Capture the cell that displays the provided text and extract its (X, Y) central coordinate. 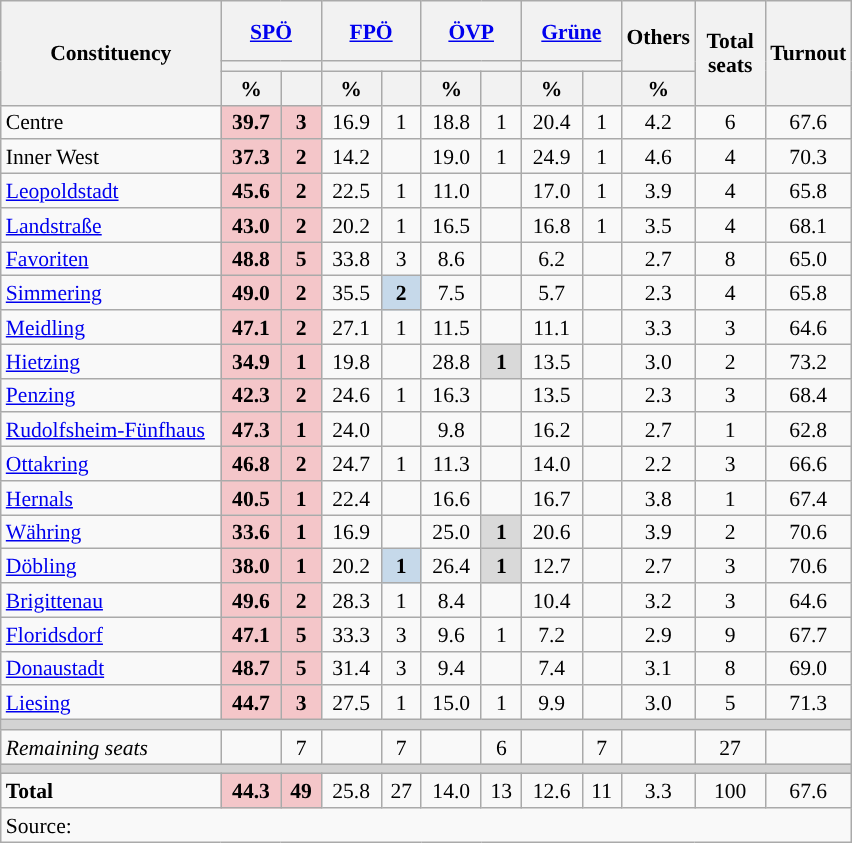
33.8 (351, 259)
Währing (111, 532)
19.8 (351, 361)
71.3 (808, 703)
14.2 (351, 157)
47.3 (251, 430)
Grüne (571, 31)
40.5 (251, 498)
20.6 (552, 532)
8.6 (451, 259)
39.7 (251, 122)
48.8 (251, 259)
69.0 (808, 668)
Penzing (111, 395)
9.6 (451, 634)
25.0 (451, 532)
Ottakring (111, 464)
Hietzing (111, 361)
3.8 (658, 498)
Floridsdorf (111, 634)
2.9 (658, 634)
11.5 (451, 327)
Remaining seats (111, 747)
11 (602, 791)
28.8 (451, 361)
70.3 (808, 157)
9.8 (451, 430)
24.7 (351, 464)
20.4 (552, 122)
49.6 (251, 600)
3.5 (658, 225)
Source: (426, 825)
7.5 (451, 293)
67.4 (808, 498)
6.2 (552, 259)
10.4 (552, 600)
9.4 (451, 668)
67.7 (808, 634)
12.7 (552, 566)
Hernals (111, 498)
27.5 (351, 703)
65.0 (808, 259)
33.6 (251, 532)
49 (301, 791)
68.4 (808, 395)
16.6 (451, 498)
44.7 (251, 703)
49.0 (251, 293)
Donaustadt (111, 668)
17.0 (552, 191)
22.5 (351, 191)
Favoriten (111, 259)
7.2 (552, 634)
4.2 (658, 122)
26.4 (451, 566)
12.6 (552, 791)
43.0 (251, 225)
Others (658, 36)
8.4 (451, 600)
Leopoldstadt (111, 191)
SPÖ (271, 31)
16.7 (552, 498)
62.8 (808, 430)
33.3 (351, 634)
Liesing (111, 703)
Constituency (111, 53)
FPÖ (371, 31)
31.4 (351, 668)
25.8 (351, 791)
27.1 (351, 327)
Turnout (808, 53)
46.8 (251, 464)
7.4 (552, 668)
Total (111, 791)
24.6 (351, 395)
15.0 (451, 703)
9.9 (552, 703)
18.8 (451, 122)
16.3 (451, 395)
24.0 (351, 430)
16.5 (451, 225)
2.2 (658, 464)
11.3 (451, 464)
Landstraße (111, 225)
44.3 (251, 791)
34.9 (251, 361)
73.2 (808, 361)
42.3 (251, 395)
16.2 (552, 430)
28.3 (351, 600)
13 (501, 791)
100 (730, 791)
ÖVP (471, 31)
Döbling (111, 566)
9 (730, 634)
11.0 (451, 191)
Brigittenau (111, 600)
19.0 (451, 157)
66.6 (808, 464)
48.7 (251, 668)
11.1 (552, 327)
5.7 (552, 293)
Totalseats (730, 53)
37.3 (251, 157)
Centre (111, 122)
24.9 (552, 157)
4.6 (658, 157)
Inner West (111, 157)
45.6 (251, 191)
35.5 (351, 293)
Meidling (111, 327)
Rudolfsheim-Fünfhaus (111, 430)
22.4 (351, 498)
38.0 (251, 566)
68.1 (808, 225)
16.8 (552, 225)
3.2 (658, 600)
Simmering (111, 293)
3.1 (658, 668)
